Return (X, Y) of the center of cell containing provided text 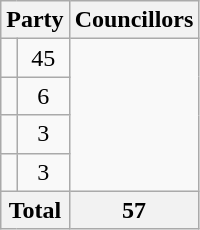
Party (35, 20)
6 (43, 96)
Total (35, 210)
57 (134, 210)
Councillors (134, 20)
45 (43, 58)
